Identify which cell holds the provided text, then report its [X, Y] central coordinate. 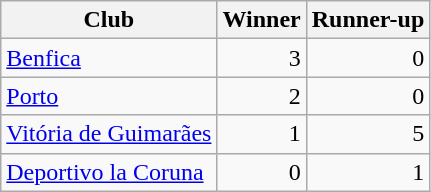
Deportivo la Coruna [109, 172]
5 [368, 134]
Porto [109, 96]
Winner [262, 20]
2 [262, 96]
Vitória de Guimarães [109, 134]
Benfica [109, 58]
3 [262, 58]
Club [109, 20]
Runner-up [368, 20]
